Capture the cell that displays the provided text and extract its [x, y] central coordinate. 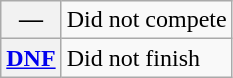
DNF [31, 58]
Did not finish [146, 58]
— [31, 20]
Did not compete [146, 20]
